Detect which cell encompasses the target text, then output its (x, y) center coordinate. 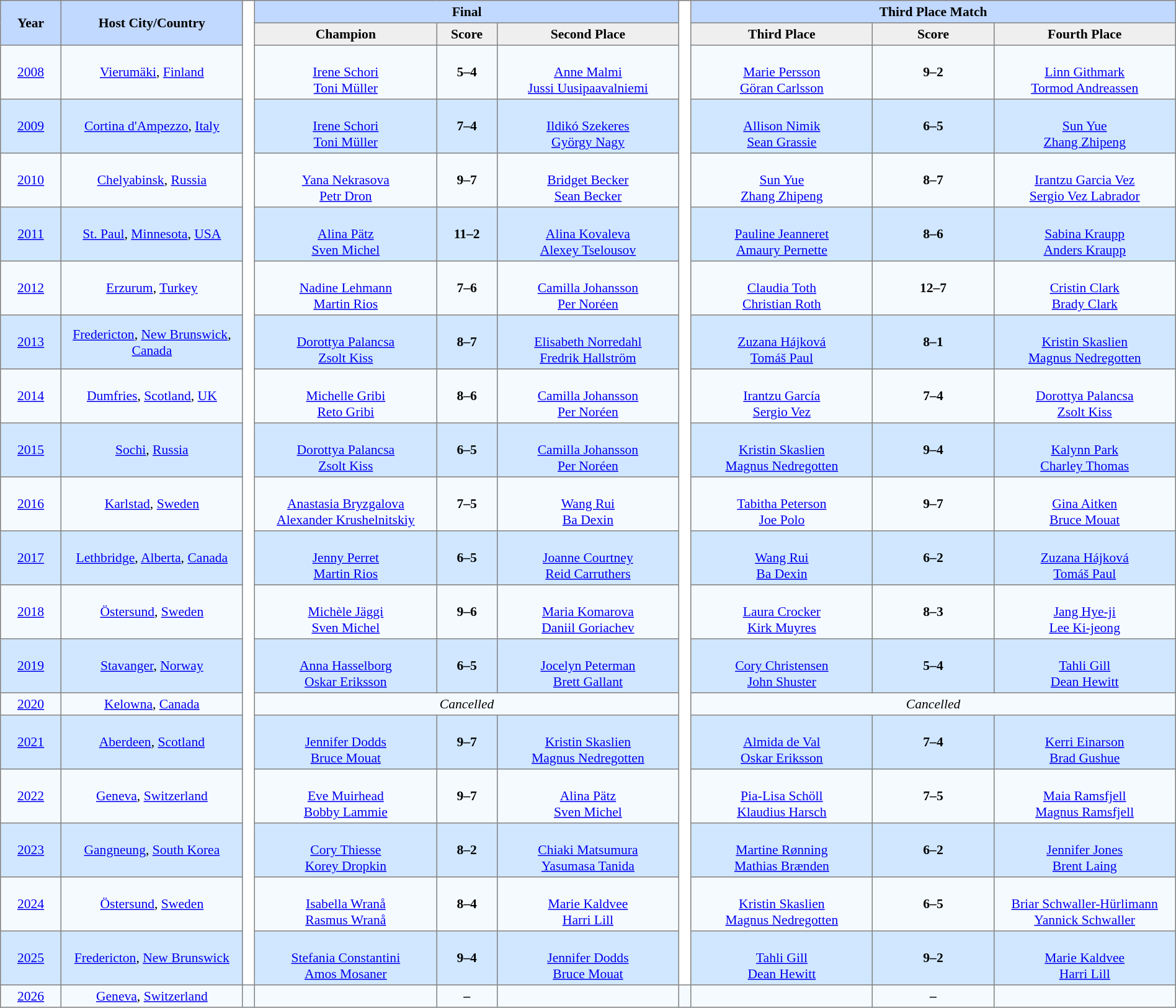
Kalynn ParkCharley Thomas (1084, 450)
2013 (31, 342)
Alina KovalevaAlexey Tselousov (588, 234)
2023 (31, 850)
Isabella WranåRasmus Wranå (346, 904)
Ildikó SzekeresGyörgy Nagy (588, 127)
8–4 (467, 904)
Final (467, 12)
Gangneung, South Korea (151, 850)
Cristin ClarkBrady Clark (1084, 288)
2008 (31, 72)
Anastasia BryzgalovaAlexander Krushelnitskiy (346, 504)
Anne MalmiJussi Uusipaavalniemi (588, 72)
2020 (31, 704)
Jenny PerretMartin Rios (346, 558)
8–1 (933, 342)
Kerri EinarsonBrad Gushue (1084, 742)
Chiaki MatsumuraYasumasa Tanida (588, 850)
Stavanger, Norway (151, 666)
Irantzu Garcia VezSergio Vez Labrador (1084, 180)
Champion (346, 34)
Claudia TothChristian Roth (782, 288)
Aberdeen, Scotland (151, 742)
Erzurum, Turkey (151, 288)
Bridget BeckerSean Becker (588, 180)
Fredericton, New Brunswick, Canada (151, 342)
Sochi, Russia (151, 450)
8–3 (933, 612)
Third Place Match (933, 12)
2025 (31, 958)
Cortina d'Ampezzo, Italy (151, 127)
2016 (31, 504)
Irantzu GarcíaSergio Vez (782, 396)
Linn GithmarkTormod Andreassen (1084, 72)
2014 (31, 396)
Jennifer JonesBrent Laing (1084, 850)
Fourth Place (1084, 34)
Almida de ValOskar Eriksson (782, 742)
Maria KomarovaDaniil Goriachev (588, 612)
Nadine LehmannMartin Rios (346, 288)
12–7 (933, 288)
Host City/Country (151, 23)
9–6 (467, 612)
Yana NekrasovaPetr Dron (346, 180)
Maia RamsfjellMagnus Ramsfjell (1084, 796)
Joanne CourtneyReid Carruthers (588, 558)
Dumfries, Scotland, UK (151, 396)
Second Place (588, 34)
2012 (31, 288)
2010 (31, 180)
11–2 (467, 234)
8–2 (467, 850)
Gina AitkenBruce Mouat (1084, 504)
Third Place (782, 34)
2009 (31, 127)
7–6 (467, 288)
2026 (31, 996)
Martine RønningMathias Brænden (782, 850)
Year (31, 23)
Fredericton, New Brunswick (151, 958)
Jocelyn PetermanBrett Gallant (588, 666)
Marie PerssonGöran Carlsson (782, 72)
Anna HasselborgOskar Eriksson (346, 666)
2019 (31, 666)
2022 (31, 796)
2018 (31, 612)
Laura CrockerKirk Muyres (782, 612)
Elisabeth NorredahlFredrik Hallström (588, 342)
Sabina KrauppAnders Kraupp (1084, 234)
Vierumäki, Finland (151, 72)
Jang Hye-jiLee Ki-jeong (1084, 612)
Kelowna, Canada (151, 704)
2024 (31, 904)
2011 (31, 234)
Eve MuirheadBobby Lammie (346, 796)
Stefania ConstantiniAmos Mosaner (346, 958)
Briar Schwaller-HürlimannYannick Schwaller (1084, 904)
Pauline JeanneretAmaury Pernette (782, 234)
2021 (31, 742)
Tabitha PetersonJoe Polo (782, 504)
Michèle JäggiSven Michel (346, 612)
2017 (31, 558)
Pia-Lisa SchöllKlaudius Harsch (782, 796)
Cory ThiesseKorey Dropkin (346, 850)
2015 (31, 450)
St. Paul, Minnesota, USA (151, 234)
Karlstad, Sweden (151, 504)
Michelle GribiReto Gribi (346, 396)
Lethbridge, Alberta, Canada (151, 558)
Chelyabinsk, Russia (151, 180)
Allison NimikSean Grassie (782, 127)
Cory ChristensenJohn Shuster (782, 666)
